Capture the cell that displays the provided text and extract its (x, y) central coordinate. 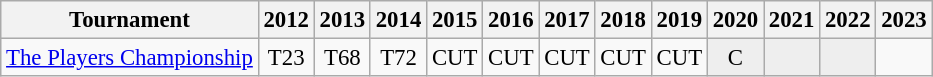
2012 (286, 20)
2023 (904, 20)
2019 (679, 20)
Tournament (130, 20)
2017 (567, 20)
2021 (792, 20)
2020 (735, 20)
2022 (848, 20)
The Players Championship (130, 58)
T68 (342, 58)
2015 (455, 20)
2016 (511, 20)
C (735, 58)
T23 (286, 58)
T72 (398, 58)
2014 (398, 20)
2013 (342, 20)
2018 (623, 20)
